Find where the given text appears and provide that cell's center as (x, y) coordinate. 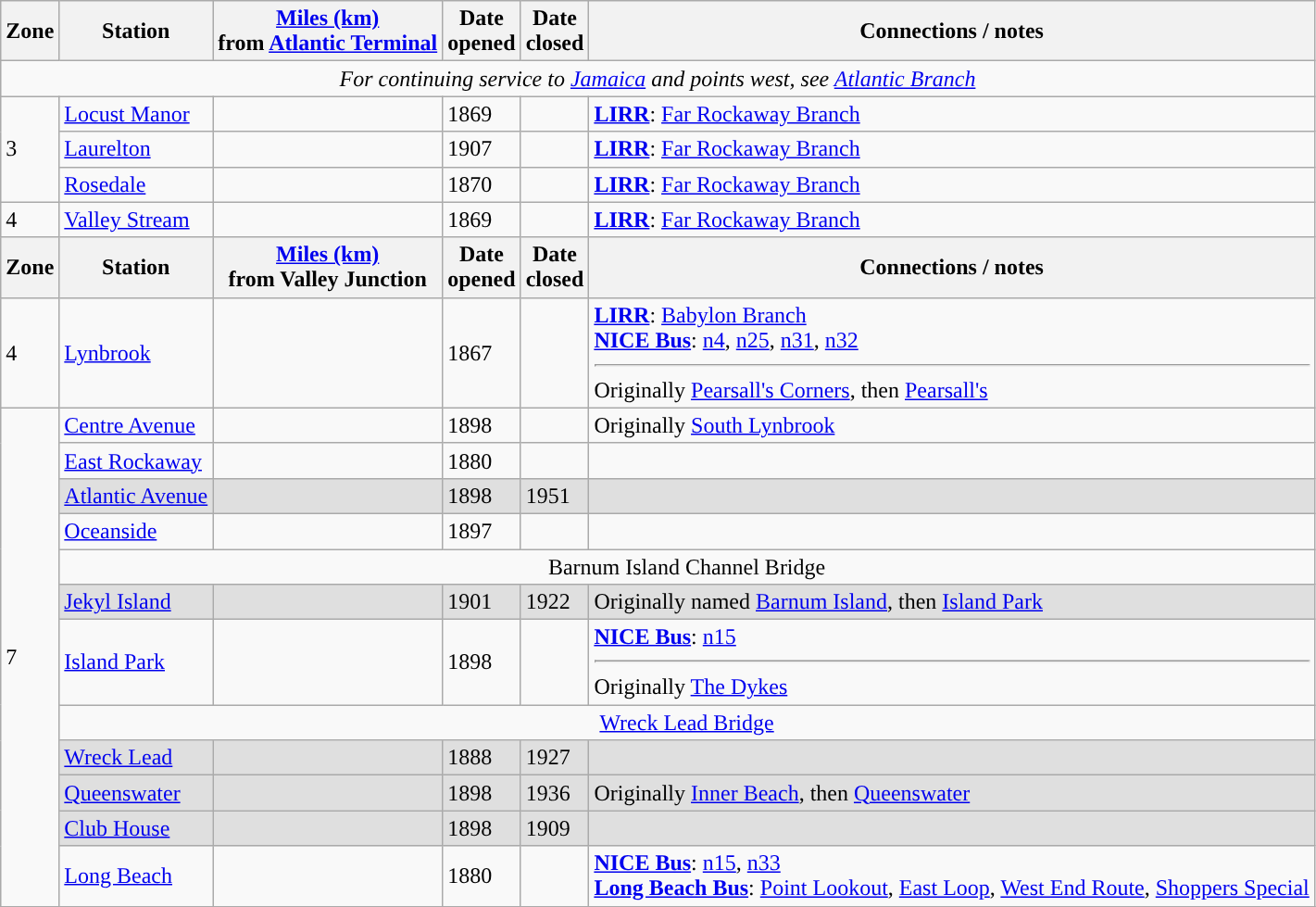
Barnum Island Channel Bridge (687, 566)
1901 (482, 602)
Atlantic Avenue (136, 496)
Miles (km)from Atlantic Terminal (328, 31)
Wreck Lead Bridge (687, 723)
Valley Stream (136, 220)
Oceanside (136, 531)
1907 (482, 149)
Centre Avenue (136, 425)
Long Beach (136, 876)
NICE Bus: n15, n33 Long Beach Bus: Point Lookout, East Loop, West End Route, Shoppers Special (952, 876)
Island Park (136, 662)
1888 (482, 758)
For continuing service to Jamaica and points west, see Atlantic Branch (658, 79)
1951 (555, 496)
Miles (km)from Valley Junction (328, 267)
7 (30, 657)
Originally South Lynbrook (952, 425)
East Rockaway (136, 460)
1922 (555, 602)
LIRR: Babylon Branch NICE Bus: n4, n25, n31, n32Originally Pearsall's Corners, then Pearsall's (952, 352)
1870 (482, 184)
1867 (482, 352)
1909 (555, 828)
Laurelton (136, 149)
Lynbrook (136, 352)
Jekyl Island (136, 602)
Rosedale (136, 184)
Originally Inner Beach, then Queenswater (952, 793)
Wreck Lead (136, 758)
3 (30, 149)
1897 (482, 531)
NICE Bus: n15Originally The Dykes (952, 662)
Locust Manor (136, 114)
Club House (136, 828)
Queenswater (136, 793)
1936 (555, 793)
1927 (555, 758)
Originally named Barnum Island, then Island Park (952, 602)
